Output the (X, Y) coordinate of the center of the cell containing the given text.  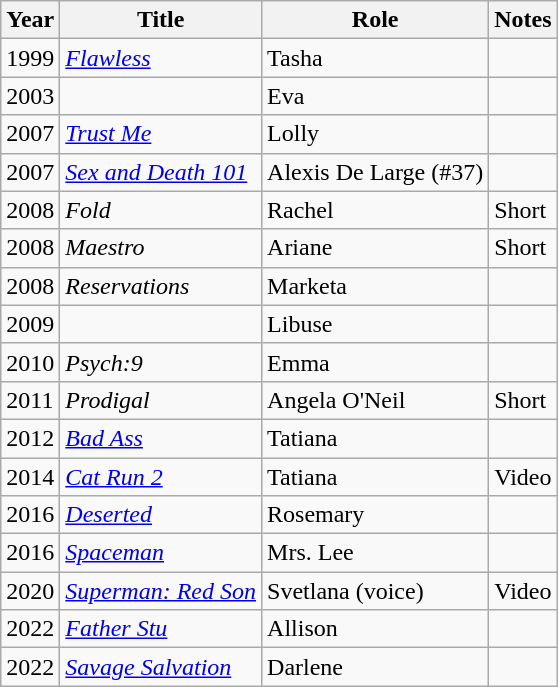
Role (376, 20)
Tasha (376, 58)
Bad Ass (161, 438)
Spaceman (161, 553)
Lolly (376, 134)
Ariane (376, 248)
Superman: Red Son (161, 591)
Sex and Death 101 (161, 172)
Reservations (161, 286)
Darlene (376, 667)
Trust Me (161, 134)
Alexis De Large (#37) (376, 172)
Mrs. Lee (376, 553)
1999 (30, 58)
Emma (376, 362)
Deserted (161, 515)
2009 (30, 324)
Rosemary (376, 515)
Marketa (376, 286)
Libuse (376, 324)
2020 (30, 591)
Angela O'Neil (376, 400)
Title (161, 20)
Cat Run 2 (161, 477)
Psych:9 (161, 362)
Maestro (161, 248)
Father Stu (161, 629)
Eva (376, 96)
2012 (30, 438)
Flawless (161, 58)
2014 (30, 477)
2003 (30, 96)
Prodigal (161, 400)
Year (30, 20)
Rachel (376, 210)
Notes (523, 20)
2011 (30, 400)
Savage Salvation (161, 667)
Fold (161, 210)
2010 (30, 362)
Svetlana (voice) (376, 591)
Allison (376, 629)
